Extract the (X, Y) coordinate from the center of the cell holding the provided text.  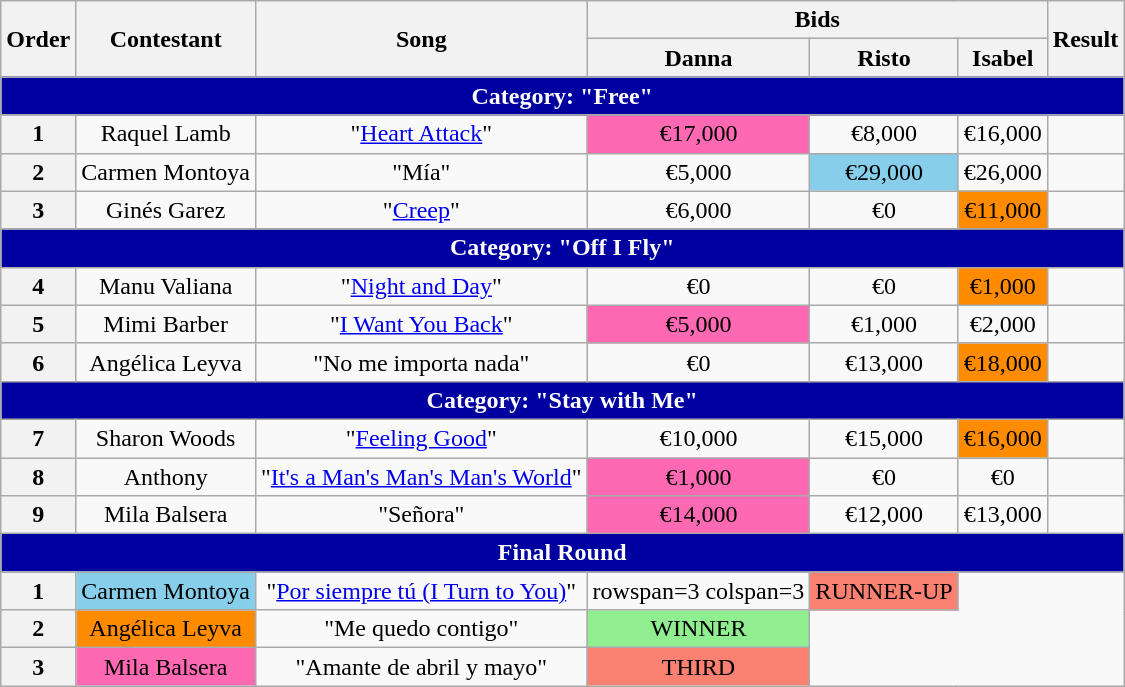
Ginés Garez (166, 210)
Order (38, 39)
Song (421, 39)
"Heart Attack" (421, 134)
€29,000 (884, 172)
"It's a Man's Man's Man's World" (421, 477)
"Creep" (421, 210)
Final Round (562, 553)
€8,000 (884, 134)
"Night and Day" (421, 286)
Category: "Stay with Me" (562, 400)
€10,000 (698, 438)
Category: "Off I Fly" (562, 248)
8 (38, 477)
€6,000 (698, 210)
€17,000 (698, 134)
"Amante de abril y mayo" (421, 667)
Result (1085, 39)
"Feeling Good" (421, 438)
THIRD (698, 667)
RUNNER-UP (884, 591)
Anthony (166, 477)
Contestant (166, 39)
€11,000 (1002, 210)
4 (38, 286)
Risto (884, 58)
Raquel Lamb (166, 134)
"No me importa nada" (421, 362)
€26,000 (1002, 172)
Isabel (1002, 58)
"Por siempre tú (I Turn to You)" (421, 591)
"I Want You Back" (421, 324)
Danna (698, 58)
€14,000 (698, 515)
"Me quedo contigo" (421, 629)
Manu Valiana (166, 286)
€18,000 (1002, 362)
6 (38, 362)
5 (38, 324)
Sharon Woods (166, 438)
Bids (817, 20)
"Señora" (421, 515)
9 (38, 515)
€2,000 (1002, 324)
Category: "Free" (562, 96)
€15,000 (884, 438)
rowspan=3 colspan=3 (698, 591)
"Mía" (421, 172)
€12,000 (884, 515)
Mimi Barber (166, 324)
WINNER (698, 629)
7 (38, 438)
